Detect which cell encompasses the target text, then output its (x, y) center coordinate. 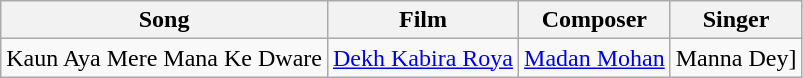
Dekh Kabira Roya (422, 58)
Song (164, 20)
Singer (736, 20)
Madan Mohan (595, 58)
Composer (595, 20)
Film (422, 20)
Manna Dey] (736, 58)
Kaun Aya Mere Mana Ke Dware (164, 58)
